Return [x, y] of the center of cell containing provided text 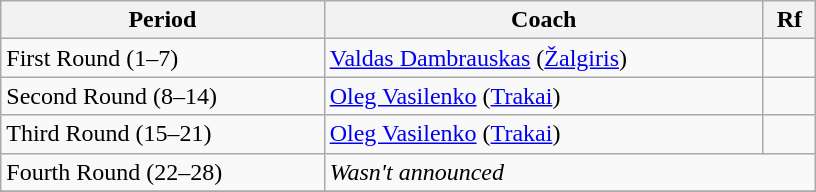
Wasn't announced [570, 172]
Rf [789, 20]
Period [162, 20]
First Round (1–7) [162, 58]
Third Round (15–21) [162, 134]
Coach [544, 20]
Valdas Dambrauskas (Žalgiris) [544, 58]
Second Round (8–14) [162, 96]
Fourth Round (22–28) [162, 172]
